Scan for the cell matching the given text and deliver its (x, y) coordinate at center. 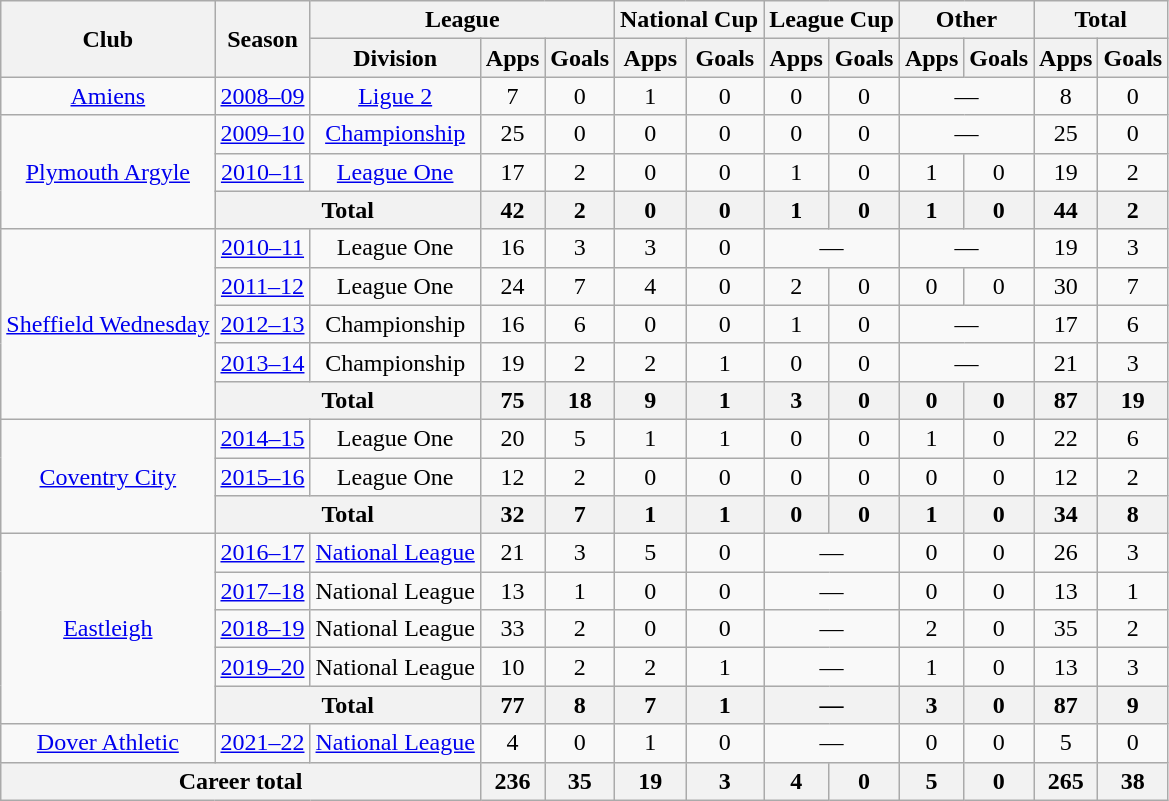
10 (512, 667)
2021–22 (262, 743)
2013–14 (262, 362)
Division (395, 58)
Sheffield Wednesday (108, 324)
2017–18 (262, 591)
2015–16 (262, 477)
42 (512, 210)
265 (1066, 781)
24 (512, 286)
Dover Athletic (108, 743)
Ligue 2 (395, 96)
Eastleigh (108, 629)
League Cup (832, 20)
Amiens (108, 96)
2016–17 (262, 553)
2018–19 (262, 629)
34 (1066, 515)
32 (512, 515)
2011–12 (262, 286)
2019–20 (262, 667)
30 (1066, 286)
26 (1066, 553)
18 (580, 400)
236 (512, 781)
2008–09 (262, 96)
2009–10 (262, 134)
33 (512, 629)
Other (966, 20)
2014–15 (262, 438)
Career total (241, 781)
77 (512, 705)
44 (1066, 210)
Club (108, 39)
2012–13 (262, 324)
League (462, 20)
22 (1066, 438)
38 (1133, 781)
National Cup (690, 20)
Plymouth Argyle (108, 172)
Season (262, 39)
Coventry City (108, 476)
20 (512, 438)
75 (512, 400)
